Scan for the cell matching the given text and deliver its (x, y) coordinate at center. 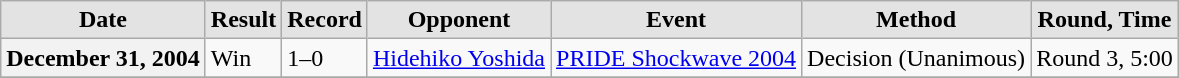
Decision (Unanimous) (916, 58)
Round, Time (1105, 20)
Win (243, 58)
Result (243, 20)
December 31, 2004 (104, 58)
PRIDE Shockwave 2004 (676, 58)
Record (325, 20)
Date (104, 20)
1–0 (325, 58)
Event (676, 20)
Hidehiko Yoshida (458, 58)
Method (916, 20)
Round 3, 5:00 (1105, 58)
Opponent (458, 20)
